Provide the (X, Y) coordinate of the cell's center where the given text is located.  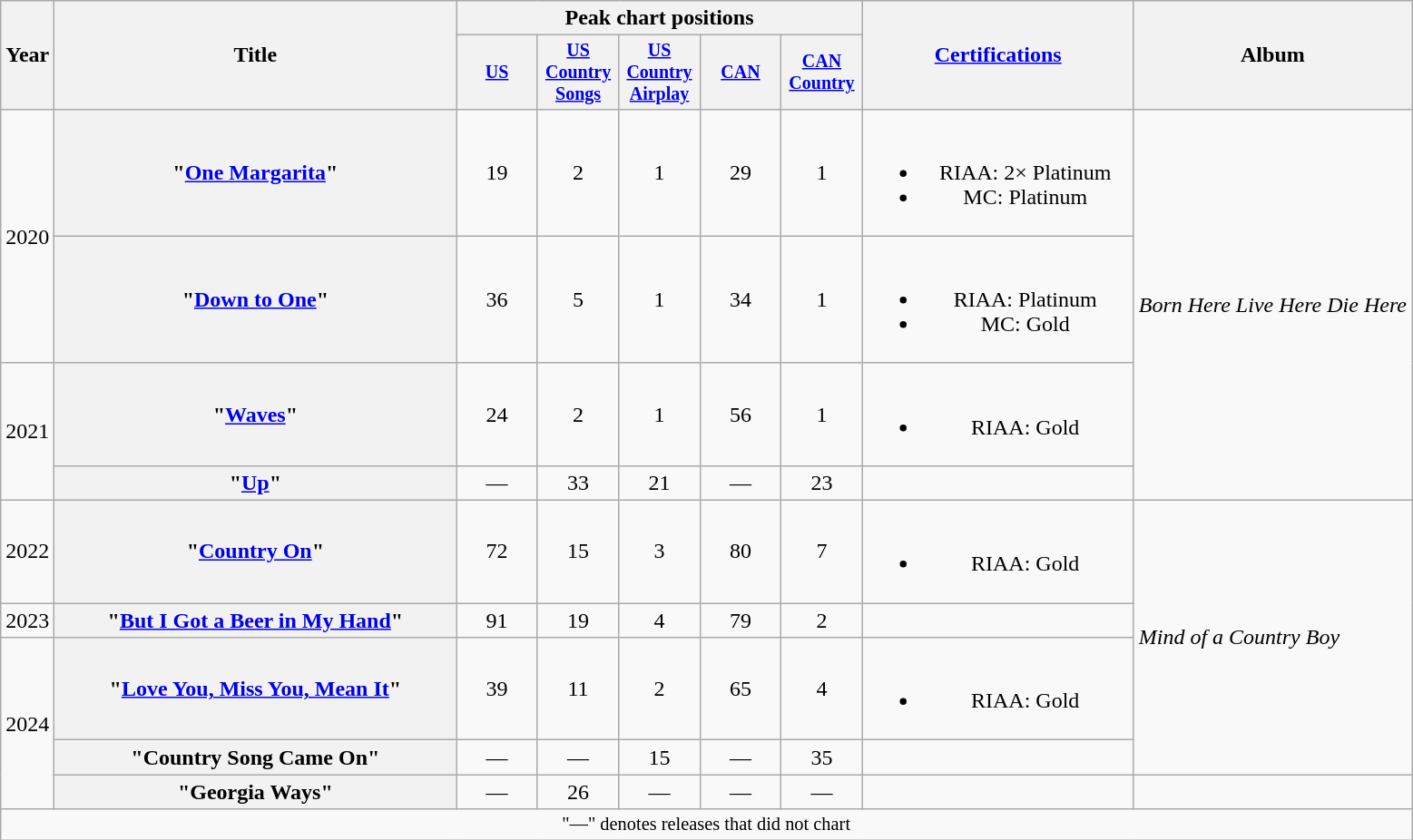
"Georgia Ways" (256, 792)
"One Margarita" (256, 172)
29 (741, 172)
91 (497, 620)
2024 (27, 724)
72 (497, 552)
"Down to One" (256, 299)
35 (822, 757)
Certifications (998, 55)
"Country Song Came On" (256, 757)
"Up" (256, 483)
2022 (27, 552)
CAN Country (822, 73)
US (497, 73)
"But I Got a Beer in My Hand" (256, 620)
3 (659, 552)
2021 (27, 432)
79 (741, 620)
7 (822, 552)
11 (577, 689)
RIAA: PlatinumMC: Gold (998, 299)
Album (1272, 55)
Title (256, 55)
36 (497, 299)
23 (822, 483)
33 (577, 483)
39 (497, 689)
65 (741, 689)
"Love You, Miss You, Mean It" (256, 689)
Year (27, 55)
Born Here Live Here Die Here (1272, 305)
RIAA: 2× PlatinumMC: Platinum (998, 172)
US Country Airplay (659, 73)
Peak chart positions (659, 18)
26 (577, 792)
5 (577, 299)
21 (659, 483)
Mind of a Country Boy (1272, 638)
34 (741, 299)
2020 (27, 236)
"—" denotes releases that did not chart (706, 825)
56 (741, 414)
CAN (741, 73)
"Country On" (256, 552)
2023 (27, 620)
80 (741, 552)
24 (497, 414)
US Country Songs (577, 73)
"Waves" (256, 414)
